Capture the cell that displays the provided text and extract its (X, Y) central coordinate. 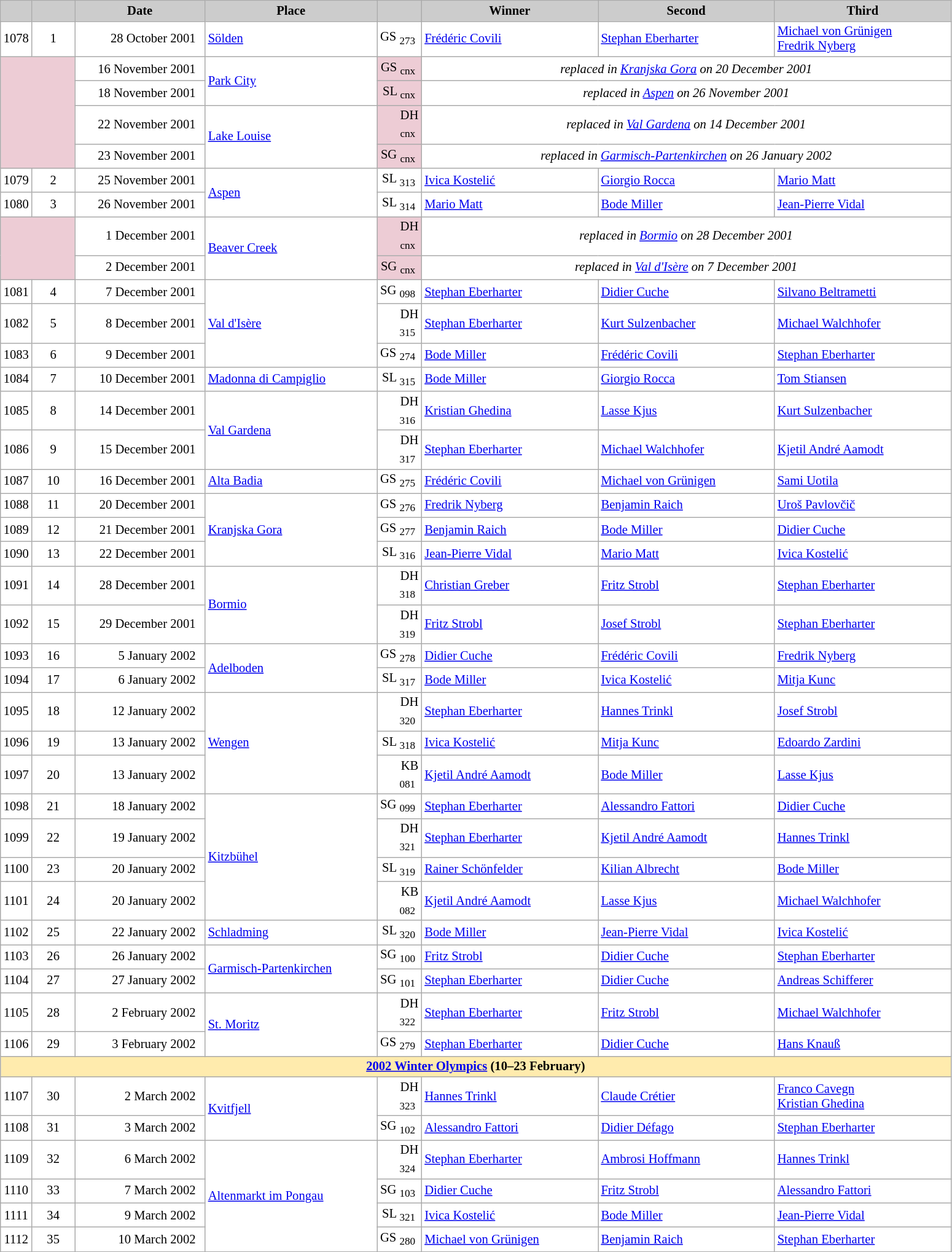
Ambrosi Hoffmann (687, 1159)
26 November 2001 (140, 204)
SL 313 (399, 181)
Altenmarkt im Pongau (291, 1195)
18 January 2002 (140, 806)
Edoardo Zardini (862, 743)
1107 (16, 1096)
Date (140, 10)
22 (53, 838)
21 (53, 806)
1111 (16, 1215)
DH 322 (399, 1012)
1112 (16, 1238)
28 December 2001 (140, 585)
18 November 2001 (140, 92)
replaced in Val d'Isère on 7 December 2001 (686, 268)
8 (53, 410)
1097 (16, 774)
8 December 2001 (140, 323)
GS 277 (399, 530)
1105 (16, 1012)
12 January 2002 (140, 711)
4 (53, 291)
Madonna di Campiglio (291, 378)
Kvitfjell (291, 1108)
1110 (16, 1191)
Alta Badia (291, 480)
1106 (16, 1043)
St. Moritz (291, 1025)
replaced in Val Gardena on 14 December 2001 (686, 124)
replaced in Kranjska Gora on 20 December 2001 (686, 69)
SL 320 (399, 933)
27 January 2002 (140, 980)
26 January 2002 (140, 956)
Kristian Ghedina (510, 410)
5 (53, 323)
SG 098 (399, 291)
DH 318 (399, 585)
Lake Louise (291, 136)
30 (53, 1096)
19 (53, 743)
1095 (16, 711)
SL 318 (399, 743)
SG 103 (399, 1191)
1089 (16, 530)
28 October 2001 (140, 39)
Schladming (291, 933)
Beaver Creek (291, 248)
3 March 2002 (140, 1128)
KB 082 (399, 901)
GS 278 (399, 656)
Claude Crétier (687, 1096)
2 December 2001 (140, 268)
1085 (16, 410)
Bormio (291, 604)
10 (53, 480)
6 March 2002 (140, 1159)
SL 315 (399, 378)
1 December 2001 (140, 236)
3 (53, 204)
SL cnx (399, 92)
Uroš Pavlovčič (862, 505)
1082 (16, 323)
16 December 2001 (140, 480)
GS 275 (399, 480)
32 (53, 1159)
27 (53, 980)
1084 (16, 378)
26 (53, 956)
13 (53, 553)
24 (53, 901)
Kranjska Gora (291, 530)
18 (53, 711)
DH 321 (399, 838)
Park City (291, 81)
1081 (16, 291)
6 (53, 355)
1102 (16, 933)
1080 (16, 204)
10 December 2001 (140, 378)
1094 (16, 679)
GS 273 (399, 39)
2002 Winter Olympics (10–23 February) (475, 1066)
25 (53, 933)
2 February 2002 (140, 1012)
25 November 2001 (140, 181)
9 March 2002 (140, 1215)
1101 (16, 901)
SL 316 (399, 553)
21 December 2001 (140, 530)
Kilian Albrecht (687, 869)
Place (291, 10)
Adelboden (291, 668)
GS 279 (399, 1043)
Kitzbühel (291, 857)
29 (53, 1043)
10 March 2002 (140, 1238)
17 (53, 679)
SL 321 (399, 1215)
Hans Knauß (862, 1043)
14 (53, 585)
DH 315 (399, 323)
GS 276 (399, 505)
1108 (16, 1128)
22 December 2001 (140, 553)
1098 (16, 806)
SG 100 (399, 956)
1092 (16, 624)
15 (53, 624)
22 November 2001 (140, 124)
Didier Défago (687, 1128)
SG 101 (399, 980)
3 February 2002 (140, 1043)
SL 319 (399, 869)
1 (53, 39)
1079 (16, 181)
1087 (16, 480)
1091 (16, 585)
Third (862, 10)
GS 280 (399, 1238)
DH 320 (399, 711)
1103 (16, 956)
Andreas Schifferer (862, 980)
DH 316 (399, 410)
Christian Greber (510, 585)
DH 323 (399, 1096)
1093 (16, 656)
9 (53, 450)
Garmisch-Partenkirchen (291, 968)
22 January 2002 (140, 933)
28 (53, 1012)
replaced in Garmisch-Partenkirchen on 26 January 2002 (686, 156)
2 March 2002 (140, 1096)
SG 102 (399, 1128)
16 November 2001 (140, 69)
5 January 2002 (140, 656)
6 January 2002 (140, 679)
19 January 2002 (140, 838)
1096 (16, 743)
12 (53, 530)
Michael von Grünigen Fredrik Nyberg (862, 39)
Val d'Isère (291, 323)
7 December 2001 (140, 291)
20 December 2001 (140, 505)
23 November 2001 (140, 156)
SG 099 (399, 806)
16 (53, 656)
20 (53, 774)
replaced in Aspen on 26 November 2001 (686, 92)
Silvano Beltrametti (862, 291)
1086 (16, 450)
2 (53, 181)
Tom Stiansen (862, 378)
Sami Uotila (862, 480)
SL 317 (399, 679)
Second (687, 10)
1109 (16, 1159)
Sölden (291, 39)
Aspen (291, 193)
15 December 2001 (140, 450)
Wengen (291, 743)
1090 (16, 553)
7 (53, 378)
DH 317 (399, 450)
1104 (16, 980)
1099 (16, 838)
7 March 2002 (140, 1191)
29 December 2001 (140, 624)
1088 (16, 505)
Val Gardena (291, 430)
23 (53, 869)
33 (53, 1191)
DH 319 (399, 624)
35 (53, 1238)
11 (53, 505)
SL 314 (399, 204)
9 December 2001 (140, 355)
GS 274 (399, 355)
KB 081 (399, 774)
replaced in Bormio on 28 December 2001 (686, 236)
GS cnx (399, 69)
Franco Cavegn Kristian Ghedina (862, 1096)
Winner (510, 10)
1083 (16, 355)
34 (53, 1215)
1100 (16, 869)
Rainer Schönfelder (510, 869)
1078 (16, 39)
31 (53, 1128)
DH 324 (399, 1159)
14 December 2001 (140, 410)
